Detect which cell encompasses the target text, then output its [X, Y] center coordinate. 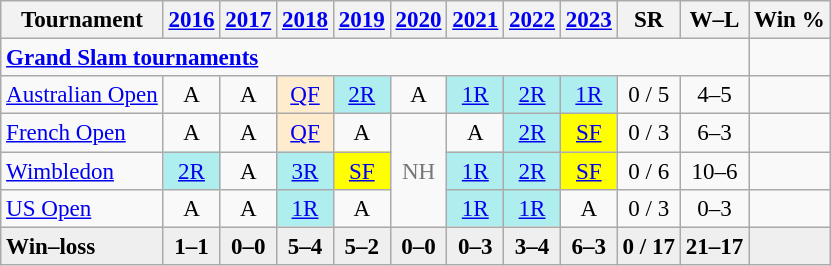
SR [648, 20]
0 / 5 [648, 95]
2020 [418, 20]
21–17 [714, 246]
5–4 [306, 246]
2022 [532, 20]
10–6 [714, 171]
2021 [476, 20]
3R [306, 171]
3–4 [532, 246]
Win % [790, 20]
1–1 [192, 246]
2017 [248, 20]
2019 [362, 20]
French Open [82, 133]
2016 [192, 20]
Grand Slam tournaments [375, 58]
5–2 [362, 246]
2018 [306, 20]
Wimbledon [82, 171]
Australian Open [82, 95]
W–L [714, 20]
Win–loss [82, 246]
NH [418, 170]
0 / 17 [648, 246]
2023 [588, 20]
US Open [82, 209]
Tournament [82, 20]
0 / 6 [648, 171]
4–5 [714, 95]
